Pinpoint the cell where the given text exists, returning its (x, y) midpoint coordinate. 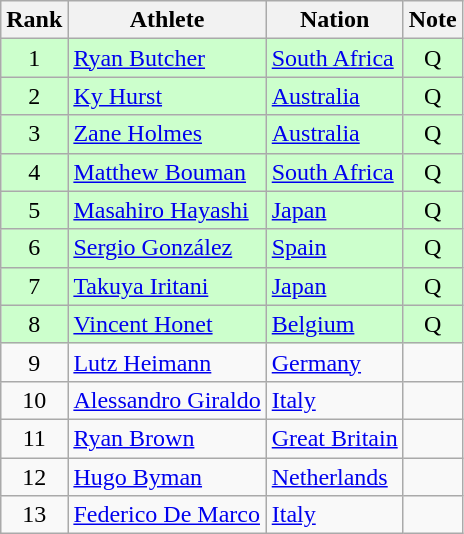
3 (34, 134)
13 (34, 515)
Netherlands (334, 477)
4 (34, 172)
12 (34, 477)
Lutz Heimann (167, 362)
2 (34, 96)
Masahiro Hayashi (167, 210)
Federico De Marco (167, 515)
Great Britain (334, 438)
Ryan Butcher (167, 58)
Spain (334, 248)
Athlete (167, 20)
Zane Holmes (167, 134)
Ryan Brown (167, 438)
Sergio González (167, 248)
Ky Hurst (167, 96)
Alessandro Giraldo (167, 400)
5 (34, 210)
6 (34, 248)
9 (34, 362)
Hugo Byman (167, 477)
Belgium (334, 324)
Germany (334, 362)
Vincent Honet (167, 324)
Takuya Iritani (167, 286)
1 (34, 58)
10 (34, 400)
7 (34, 286)
Rank (34, 20)
Matthew Bouman (167, 172)
Note (432, 20)
Nation (334, 20)
8 (34, 324)
11 (34, 438)
